Return the [X, Y] coordinate for the center point of the cell that contains the specified text.  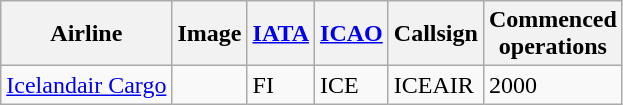
ICEAIR [436, 85]
Icelandair Cargo [86, 85]
Image [210, 34]
FI [281, 85]
2000 [552, 85]
ICE [352, 85]
Commencedoperations [552, 34]
Airline [86, 34]
IATA [281, 34]
Callsign [436, 34]
ICAO [352, 34]
